Scan for the cell matching the given text and deliver its (x, y) coordinate at center. 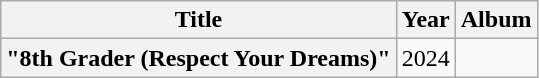
Year (426, 20)
2024 (426, 58)
Title (198, 20)
Album (496, 20)
"8th Grader (Respect Your Dreams)" (198, 58)
